Return [x, y] of the center of cell containing provided text 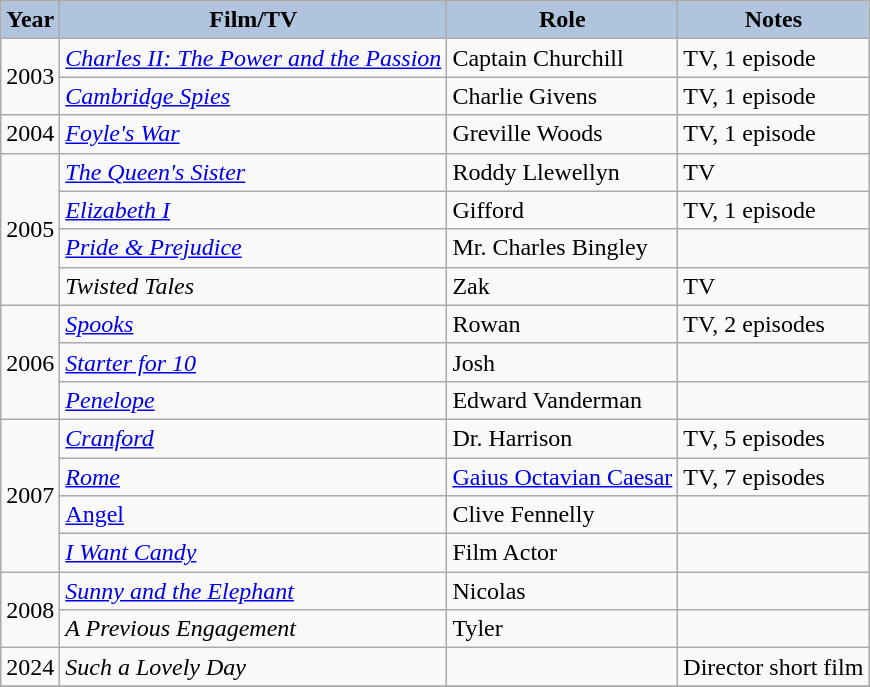
Angel [254, 515]
Zak [562, 286]
I Want Candy [254, 553]
2008 [30, 610]
Elizabeth I [254, 210]
TV, 5 episodes [774, 438]
Role [562, 20]
A Previous Engagement [254, 629]
Starter for 10 [254, 362]
Edward Vanderman [562, 400]
Film Actor [562, 553]
Gifford [562, 210]
2024 [30, 667]
Dr. Harrison [562, 438]
Foyle's War [254, 134]
2007 [30, 495]
2005 [30, 229]
Tyler [562, 629]
Twisted Tales [254, 286]
2006 [30, 362]
2004 [30, 134]
Rowan [562, 324]
Captain Churchill [562, 58]
Mr. Charles Bingley [562, 248]
Spooks [254, 324]
Notes [774, 20]
The Queen's Sister [254, 172]
Sunny and the Elephant [254, 591]
Greville Woods [562, 134]
Penelope [254, 400]
Josh [562, 362]
Cambridge Spies [254, 96]
Film/TV [254, 20]
TV, 2 episodes [774, 324]
Such a Lovely Day [254, 667]
Clive Fennelly [562, 515]
Nicolas [562, 591]
Pride & Prejudice [254, 248]
Director short film [774, 667]
TV, 7 episodes [774, 477]
Rome [254, 477]
Cranford [254, 438]
Roddy Llewellyn [562, 172]
Charlie Givens [562, 96]
Charles II: The Power and the Passion [254, 58]
2003 [30, 77]
Gaius Octavian Caesar [562, 477]
Year [30, 20]
